Identify which cell holds the provided text, then report its [X, Y] central coordinate. 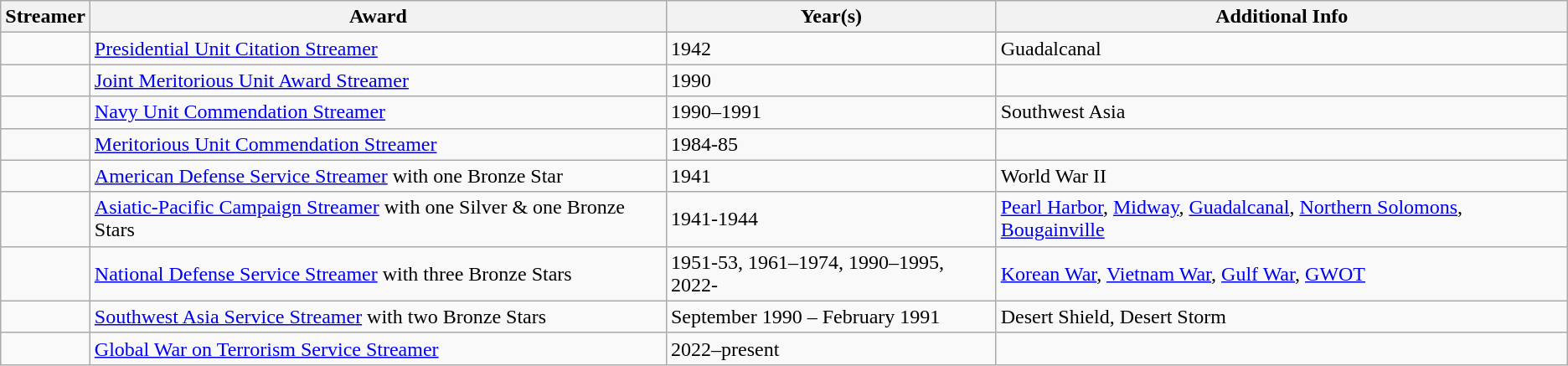
Asiatic-Pacific Campaign Streamer with one Silver & one Bronze Stars [378, 219]
Year(s) [831, 17]
1941-1944 [831, 219]
Korean War, Vietnam War, Gulf War, GWOT [1282, 273]
Pearl Harbor, Midway, Guadalcanal, Northern Solomons, Bougainville [1282, 219]
Additional Info [1282, 17]
Presidential Unit Citation Streamer [378, 49]
Southwest Asia Service Streamer with two Bronze Stars [378, 317]
Desert Shield, Desert Storm [1282, 317]
1942 [831, 49]
World War II [1282, 176]
Guadalcanal [1282, 49]
1990 [831, 80]
Joint Meritorious Unit Award Streamer [378, 80]
1951-53, 1961–1974, 1990–1995, 2022- [831, 273]
Award [378, 17]
1990–1991 [831, 112]
1941 [831, 176]
2022–present [831, 348]
American Defense Service Streamer with one Bronze Star [378, 176]
Meritorious Unit Commendation Streamer [378, 144]
National Defense Service Streamer with three Bronze Stars [378, 273]
Streamer [45, 17]
Global War on Terrorism Service Streamer [378, 348]
Southwest Asia [1282, 112]
1984-85 [831, 144]
Navy Unit Commendation Streamer [378, 112]
September 1990 – February 1991 [831, 317]
